Identify which cell holds the provided text, then report its (x, y) central coordinate. 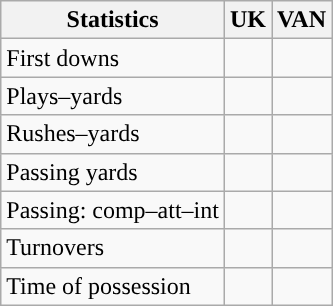
VAN (302, 20)
Time of possession (113, 286)
Statistics (113, 20)
Passing: comp–att–int (113, 210)
First downs (113, 58)
Rushes–yards (113, 134)
Turnovers (113, 248)
Plays–yards (113, 96)
Passing yards (113, 172)
UK (248, 20)
